Find where the given text appears and provide that cell's center as (x, y) coordinate. 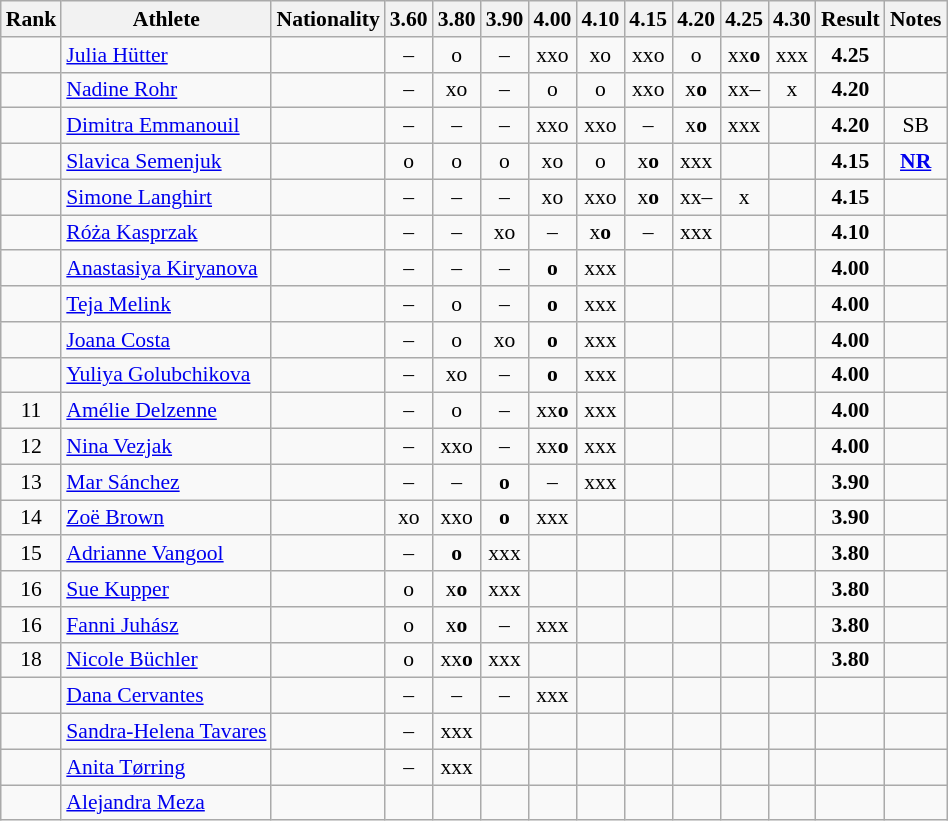
Nationality (328, 19)
Anita Tørring (166, 767)
SB (916, 126)
Fanni Juhász (166, 625)
Teja Melink (166, 304)
Nina Vezjak (166, 447)
3.60 (409, 19)
Result (850, 19)
15 (32, 554)
Adrianne Vangool (166, 554)
Nadine Rohr (166, 90)
Slavica Semenjuk (166, 162)
Alejandra Meza (166, 803)
Dana Cervantes (166, 696)
Amélie Delzenne (166, 411)
Róża Kasprzak (166, 233)
Sandra-Helena Tavares (166, 732)
13 (32, 482)
Julia Hütter (166, 55)
Athlete (166, 19)
Sue Kupper (166, 589)
12 (32, 447)
4.30 (792, 19)
Notes (916, 19)
Mar Sánchez (166, 482)
Rank (32, 19)
Nicole Büchler (166, 660)
Simone Langhirt (166, 197)
Yuliya Golubchikova (166, 375)
Zoë Brown (166, 518)
Dimitra Emmanouil (166, 126)
14 (32, 518)
18 (32, 660)
Anastasiya Kiryanova (166, 269)
11 (32, 411)
Joana Costa (166, 340)
NR (916, 162)
